Determine the (X, Y) coordinate at the center of the cell enclosing the given text.  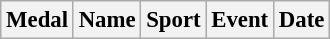
Medal (38, 20)
Date (301, 20)
Sport (174, 20)
Name (107, 20)
Event (240, 20)
